Locate the cell with the specified text and output its (x, y) center coordinate. 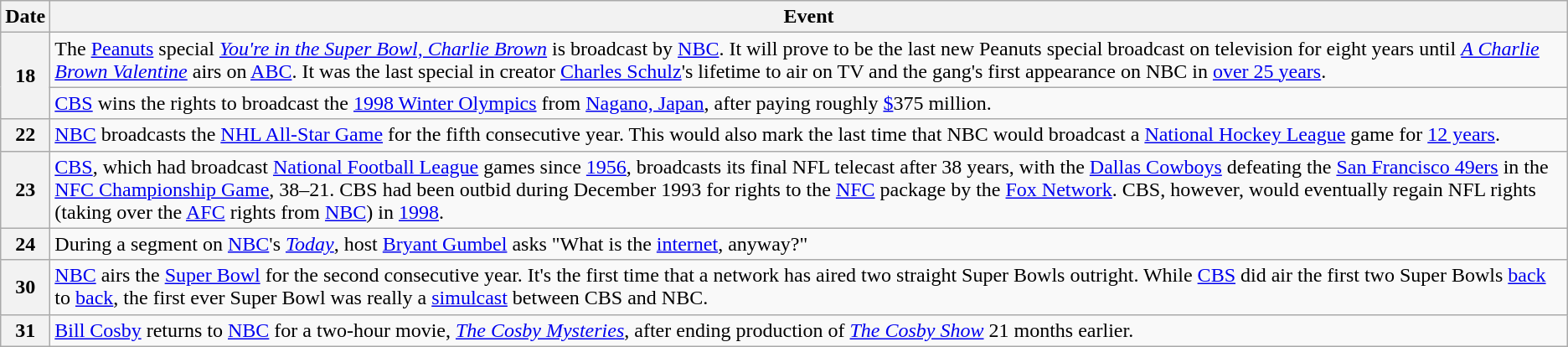
CBS wins the rights to broadcast the 1998 Winter Olympics from Nagano, Japan, after paying roughly $375 million. (809, 103)
During a segment on NBC's Today, host Bryant Gumbel asks "What is the internet, anyway?" (809, 244)
Bill Cosby returns to NBC for a two-hour movie, The Cosby Mysteries, after ending production of The Cosby Show 21 months earlier. (809, 330)
23 (25, 189)
30 (25, 287)
31 (25, 330)
Date (25, 17)
Event (809, 17)
24 (25, 244)
22 (25, 135)
18 (25, 75)
